Provide the [x, y] coordinate of the cell's center where the given text is located.  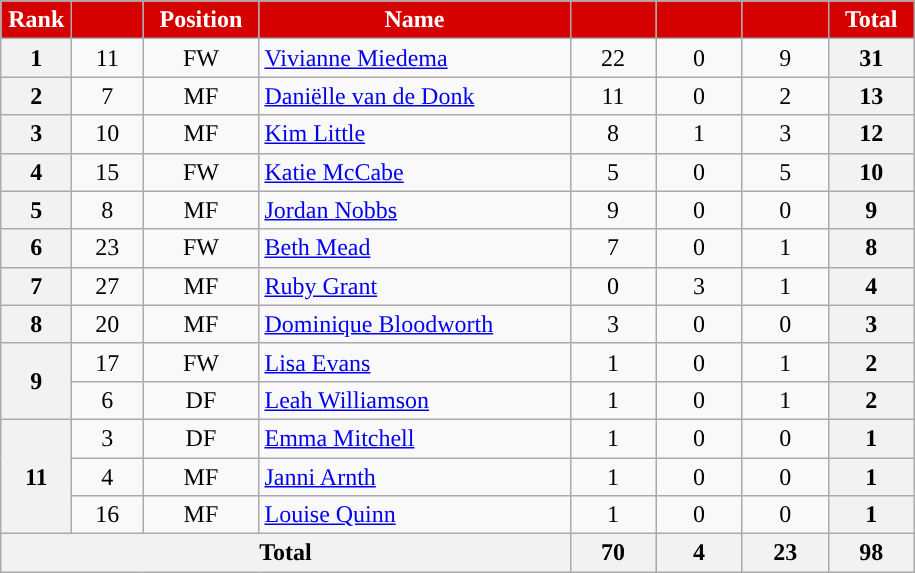
13 [871, 96]
Lisa Evans [414, 362]
Daniëlle van de Donk [414, 96]
Position [201, 20]
Rank [36, 20]
Leah Williamson [414, 400]
Name [414, 20]
20 [108, 324]
Kim Little [414, 134]
27 [108, 286]
22 [613, 58]
31 [871, 58]
Emma Mitchell [414, 438]
15 [108, 172]
Ruby Grant [414, 286]
Dominique Bloodworth [414, 324]
70 [613, 553]
17 [108, 362]
Louise Quinn [414, 515]
12 [871, 134]
98 [871, 553]
Katie McCabe [414, 172]
Jordan Nobbs [414, 210]
Vivianne Miedema [414, 58]
Janni Arnth [414, 477]
Beth Mead [414, 248]
16 [108, 515]
